Capture the cell that displays the provided text and extract its (X, Y) central coordinate. 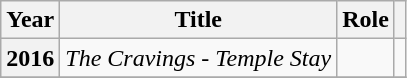
Role (366, 20)
2016 (30, 58)
Title (198, 20)
The Cravings - Temple Stay (198, 58)
Year (30, 20)
